Locate the cell with the specified text and output its (x, y) center coordinate. 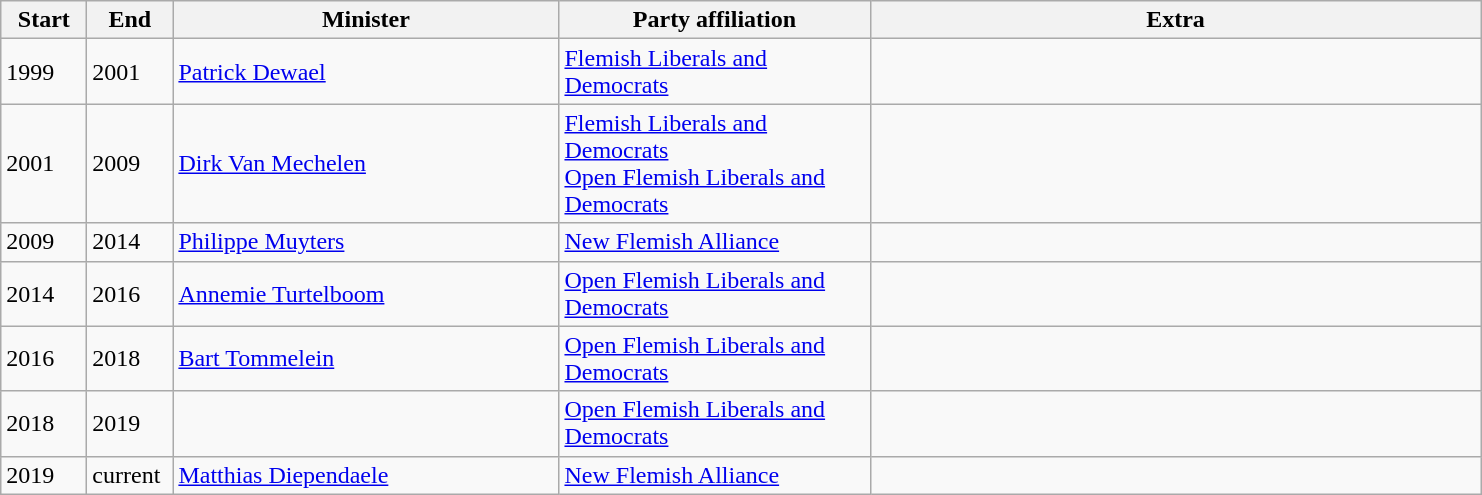
Extra (1176, 20)
Party affiliation (714, 20)
Flemish Liberals and DemocratsOpen Flemish Liberals and Democrats (714, 164)
Philippe Muyters (366, 242)
Flemish Liberals and Democrats (714, 72)
Bart Tommelein (366, 358)
current (130, 475)
Minister (366, 20)
Patrick Dewael (366, 72)
Matthias Diependaele (366, 475)
1999 (44, 72)
Dirk Van Mechelen (366, 164)
Start (44, 20)
Annemie Turtelboom (366, 294)
End (130, 20)
